Provide the (X, Y) coordinate of the cell's center where the given text is located.  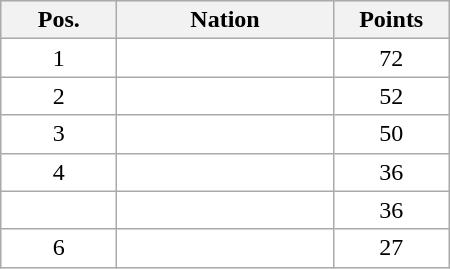
2 (59, 96)
52 (391, 96)
4 (59, 172)
Nation (225, 20)
50 (391, 134)
3 (59, 134)
Pos. (59, 20)
Points (391, 20)
1 (59, 58)
72 (391, 58)
6 (59, 248)
27 (391, 248)
